Scan for the cell matching the given text and deliver its (X, Y) coordinate at center. 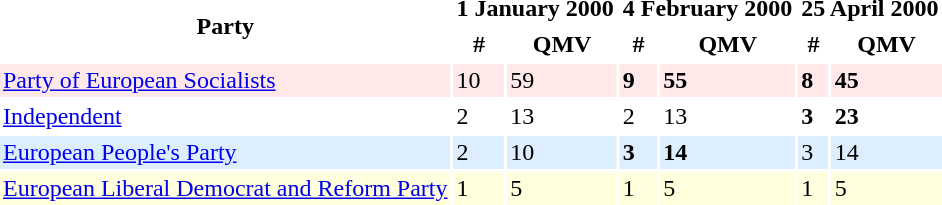
European People's Party (225, 152)
9 (639, 80)
23 (887, 116)
Party of European Socialists (225, 80)
European Liberal Democrat and Reform Party (225, 188)
55 (728, 80)
45 (887, 80)
Independent (225, 116)
8 (814, 80)
59 (562, 80)
